Output the [X, Y] coordinate of the center of the cell containing the given text.  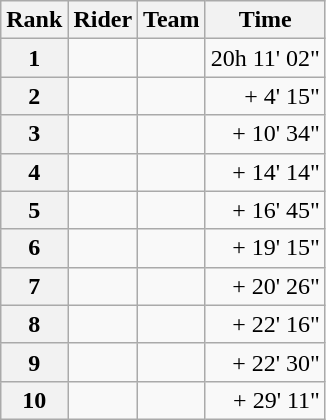
+ 16' 45" [265, 210]
+ 22' 30" [265, 362]
7 [34, 286]
+ 20' 26" [265, 286]
6 [34, 248]
Time [265, 20]
8 [34, 324]
+ 19' 15" [265, 248]
+ 22' 16" [265, 324]
20h 11' 02" [265, 58]
+ 14' 14" [265, 172]
+ 29' 11" [265, 400]
10 [34, 400]
5 [34, 210]
Team [172, 20]
Rank [34, 20]
9 [34, 362]
+ 4' 15" [265, 96]
3 [34, 134]
Rider [103, 20]
4 [34, 172]
+ 10' 34" [265, 134]
1 [34, 58]
2 [34, 96]
